From the cell containing the given text, extract its center point as [x, y] coordinate. 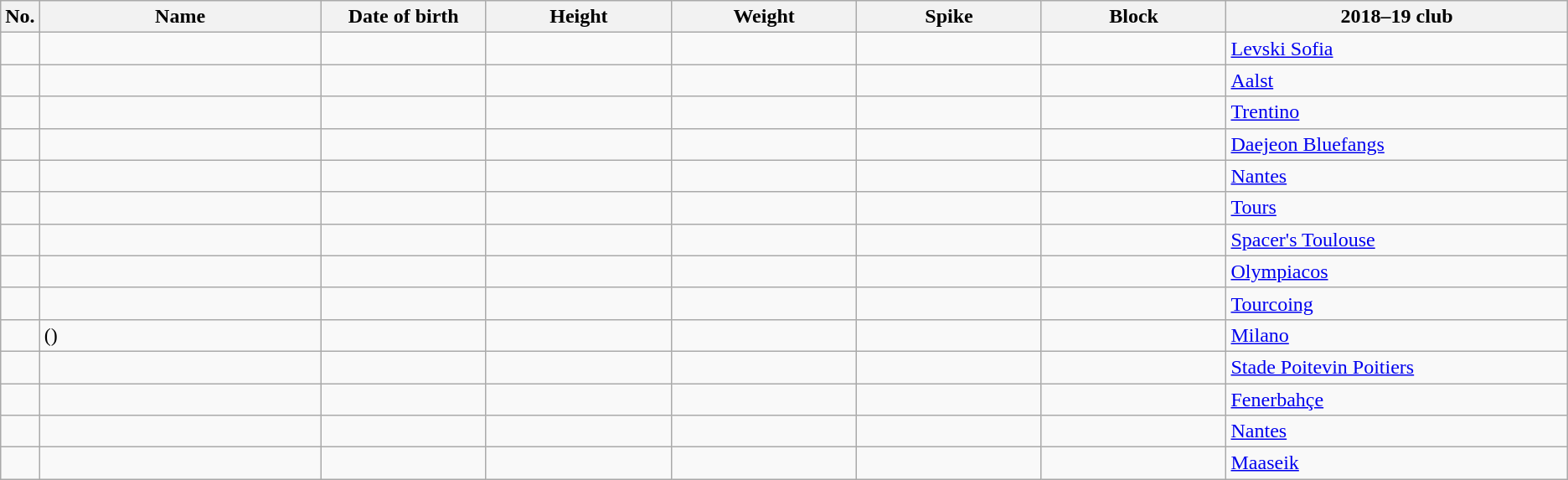
Name [180, 17]
Olympiacos [1397, 271]
No. [20, 17]
Levski Sofia [1397, 49]
Spike [950, 17]
Maaseik [1397, 463]
Daejeon Bluefangs [1397, 144]
Block [1134, 17]
Weight [764, 17]
Stade Poitevin Poitiers [1397, 367]
2018–19 club [1397, 17]
Tours [1397, 208]
Date of birth [404, 17]
Milano [1397, 335]
Tourcoing [1397, 303]
Aalst [1397, 80]
() [180, 335]
Trentino [1397, 112]
Spacer's Toulouse [1397, 240]
Height [578, 17]
Fenerbahçe [1397, 400]
